Identify which cell holds the provided text, then report its [x, y] central coordinate. 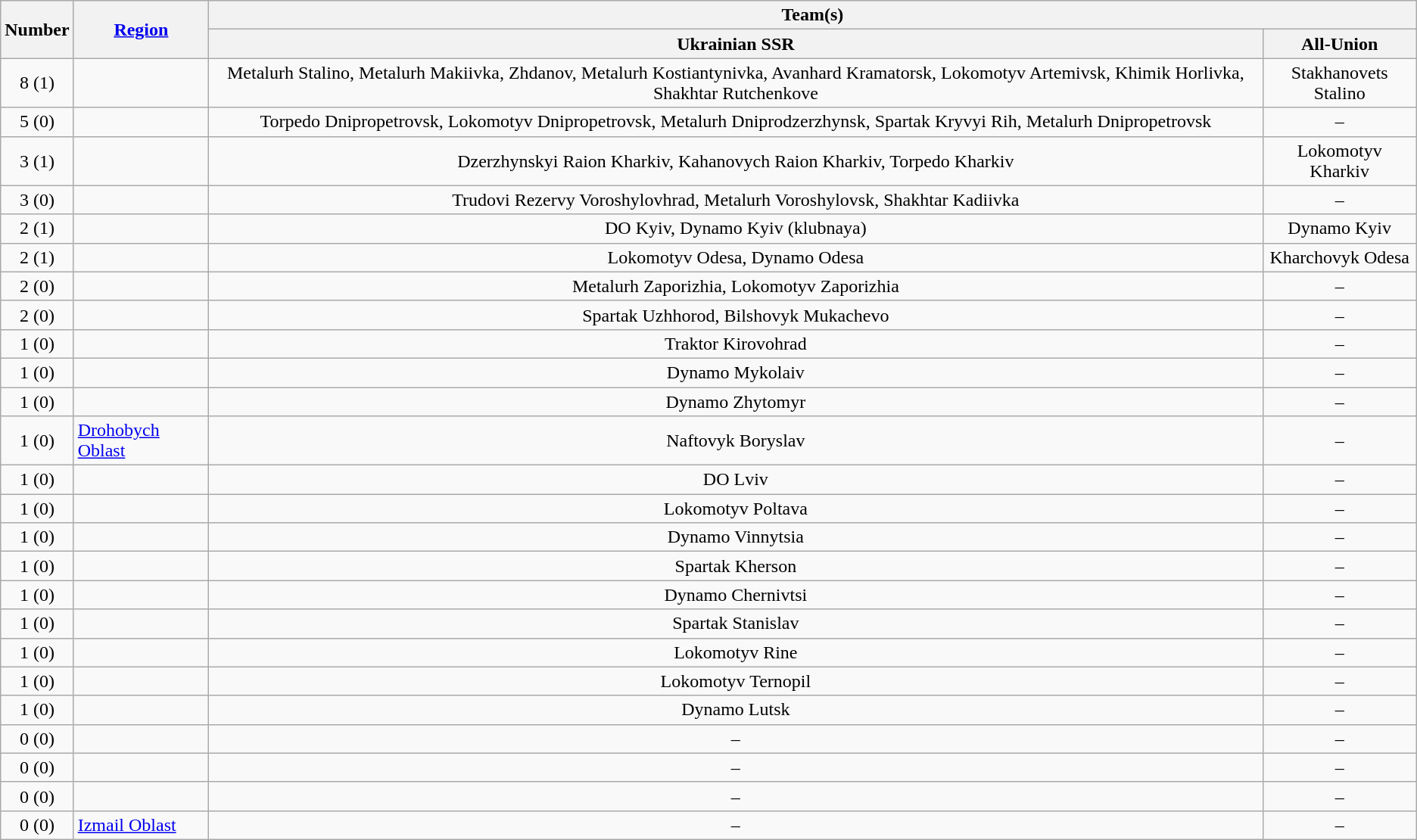
Lokomotyv Poltava [736, 509]
Dynamo Kyiv [1340, 229]
Trudovi Rezervy Voroshylovhrad, Metalurh Voroshylovsk, Shakhtar Kadiivka [736, 200]
Spartak Kherson [736, 566]
Izmail Oblast [141, 825]
All-Union [1340, 44]
8 (1) [37, 83]
Lokomotyv Kharkiv [1340, 160]
Traktor Kirovohrad [736, 344]
Torpedo Dnipropetrovsk, Lokomotyv Dnipropetrovsk, Metalurh Dniprodzerzhynsk, Spartak Kryvyi Rih, Metalurh Dnipropetrovsk [736, 122]
5 (0) [37, 122]
Dynamo Vinnytsia [736, 537]
Ukrainian SSR [736, 44]
Lokomotyv Odesa, Dynamo Odesa [736, 257]
Dynamo Chernivtsi [736, 595]
Kharchovyk Odesa [1340, 257]
Dynamo Lutsk [736, 710]
Spartak Uzhhorod, Bilshovyk Mukachevo [736, 315]
Lokomotyv Ternopil [736, 681]
Dynamo Mykolaiv [736, 372]
3 (0) [37, 200]
Metalurh Zaporizhia, Lokomotyv Zaporizhia [736, 286]
Lokomotyv Rine [736, 652]
Number [37, 30]
Region [141, 30]
Stakhanovets Stalino [1340, 83]
Dynamo Zhytomyr [736, 402]
Dzerzhynskyi Raion Kharkiv, Kahanovych Raion Kharkiv, Torpedo Kharkiv [736, 160]
Naftovyk Boryslav [736, 440]
DO Lviv [736, 480]
3 (1) [37, 160]
DO Kyiv, Dynamo Kyiv (klubnaya) [736, 229]
Drohobych Oblast [141, 440]
Spartak Stanislav [736, 624]
Team(s) [813, 15]
